For the text-containing cell, return its midpoint in [x, y] coordinate format. 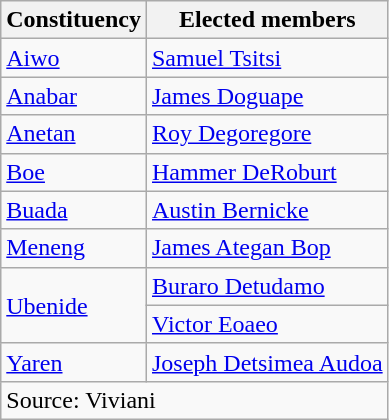
Joseph Detsimea Audoa [267, 362]
Aiwo [74, 58]
Roy Degoregore [267, 134]
Samuel Tsitsi [267, 58]
Meneng [74, 248]
Buada [74, 210]
Yaren [74, 362]
Ubenide [74, 305]
Anetan [74, 134]
Source: Viviani [194, 400]
Elected members [267, 20]
Anabar [74, 96]
Hammer DeRoburt [267, 172]
Boe [74, 172]
James Ategan Bop [267, 248]
Victor Eoaeo [267, 324]
Constituency [74, 20]
Austin Bernicke [267, 210]
Buraro Detudamo [267, 286]
James Doguape [267, 96]
